Return (X, Y) of the center of cell containing provided text 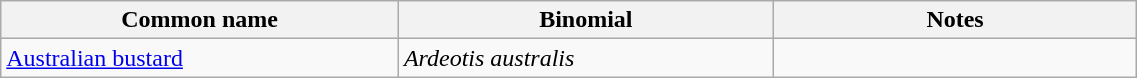
Common name (200, 20)
Binomial (586, 20)
Ardeotis australis (586, 58)
Notes (955, 20)
Australian bustard (200, 58)
